From the cell containing the given text, extract its center point as (x, y) coordinate. 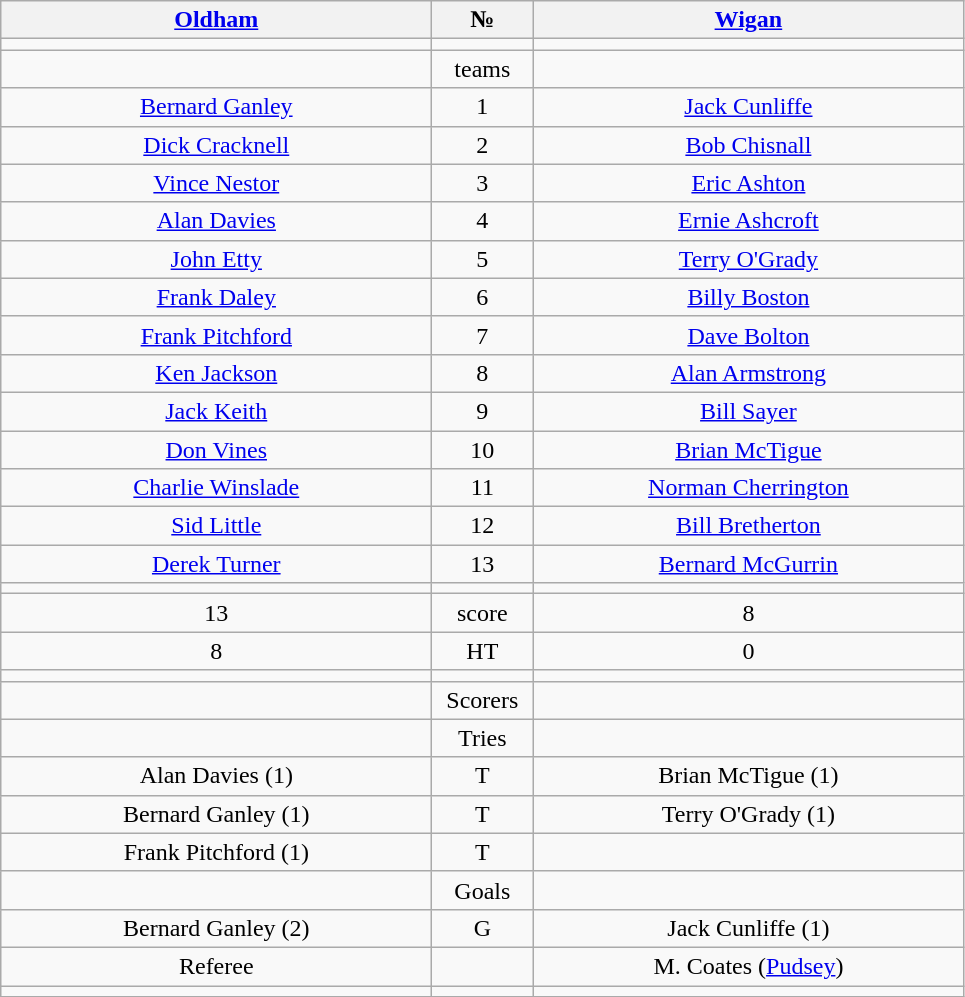
5 (482, 259)
4 (482, 221)
Sid Little (216, 526)
Scorers (482, 700)
teams (482, 69)
7 (482, 335)
1 (482, 107)
№ (482, 20)
Bernard McGurrin (748, 564)
Jack Cunliffe (1) (748, 928)
Dave Bolton (748, 335)
Vince Nestor (216, 183)
Jack Keith (216, 411)
Tries (482, 738)
Terry O'Grady (748, 259)
Brian McTigue (1) (748, 776)
Bernard Ganley (2) (216, 928)
Alan Davies (1) (216, 776)
Bernard Ganley (216, 107)
Norman Cherrington (748, 488)
10 (482, 449)
12 (482, 526)
9 (482, 411)
2 (482, 145)
Goals (482, 890)
0 (748, 651)
Ernie Ashcroft (748, 221)
Terry O'Grady (1) (748, 814)
Bob Chisnall (748, 145)
Oldham (216, 20)
John Etty (216, 259)
Bill Sayer (748, 411)
Ken Jackson (216, 373)
Frank Daley (216, 297)
6 (482, 297)
Referee (216, 966)
Jack Cunliffe (748, 107)
M. Coates (Pudsey) (748, 966)
score (482, 613)
11 (482, 488)
Don Vines (216, 449)
Alan Armstrong (748, 373)
Charlie Winslade (216, 488)
Billy Boston (748, 297)
Bernard Ganley (1) (216, 814)
HT (482, 651)
3 (482, 183)
Bill Bretherton (748, 526)
Frank Pitchford (216, 335)
Frank Pitchford (1) (216, 852)
Alan Davies (216, 221)
Dick Cracknell (216, 145)
Derek Turner (216, 564)
G (482, 928)
Eric Ashton (748, 183)
Brian McTigue (748, 449)
Wigan (748, 20)
